Extract the [x, y] coordinate from the center of the cell holding the provided text.  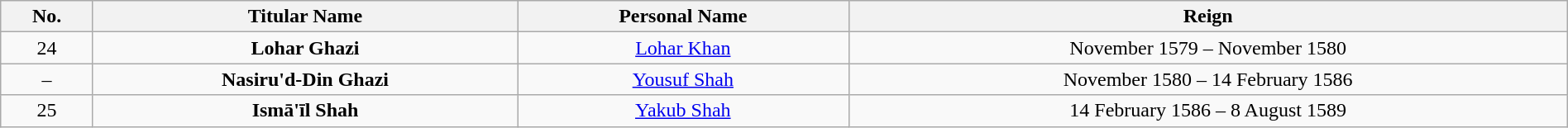
25 [47, 111]
Nasiru'd-Din Ghazi [304, 79]
Yakub Shah [683, 111]
November 1580 – 14 February 1586 [1207, 79]
– [47, 79]
No. [47, 17]
Lohar Ghazi [304, 48]
November 1579 – November 1580 [1207, 48]
Lohar Khan [683, 48]
24 [47, 48]
Reign [1207, 17]
Yousuf Shah [683, 79]
Titular Name [304, 17]
14 February 1586 – 8 August 1589 [1207, 111]
Personal Name [683, 17]
Ismā'īl Shah [304, 111]
